Output the (X, Y) coordinate of the center of the cell containing the given text.  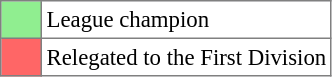
League champion (186, 20)
Relegated to the First Division (186, 57)
